Find where the given text appears and provide that cell's center as (X, Y) coordinate. 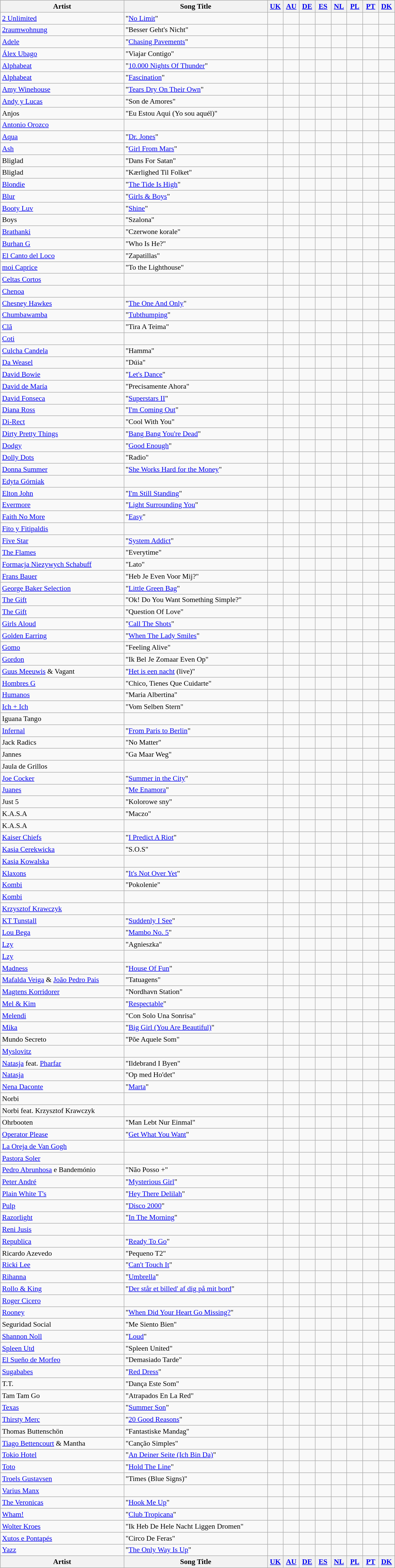
"Lato" (195, 564)
"Não Posso +" (195, 1170)
Rooney (62, 1313)
Mika (62, 1027)
Shannon Noll (62, 1336)
Republica (62, 1241)
Roger Cicero (62, 1301)
"Viajar Contigo" (195, 54)
Wham! (62, 1514)
Joe Cocker (62, 778)
Rihanna (62, 1277)
Natasja feat. Pharfar (62, 1063)
Rollo & King (62, 1289)
David Bowie (62, 374)
"10.000 Nights Of Thunder" (195, 66)
"Mambo No. 5" (195, 933)
El Sueño de Morfeo (62, 1360)
"Circo De Feras" (195, 1538)
"System Addict" (195, 541)
"Con Solo Una Sonrisa" (195, 1016)
Blondie (62, 184)
"Eu Estou Aqui (Yo sou aquél)" (195, 113)
"I Predict A Riot" (195, 837)
Seguridad Social (62, 1324)
"Son de Amores" (195, 101)
Wolter Kroes (62, 1526)
"Fascination" (195, 77)
"Suddenly I See" (195, 921)
Coti (62, 339)
Ricki Lee (62, 1265)
"Canção Simples" (195, 1443)
"Kolorowe sny" (195, 802)
Melendi (62, 1016)
Amy Winehouse (62, 89)
Ich + Ich (62, 707)
"Maria Albertina" (195, 695)
"Põe Aquele Som" (195, 1039)
Reni Jusis (62, 1229)
"Demasiado Tarde" (195, 1360)
"I'm Still Standing" (195, 493)
"Chico, Tienes Que Cuidarte" (195, 683)
Ohrbooten (62, 1123)
Pedro Abrunhosa e Bandemónio (62, 1170)
Anjos (62, 113)
"Hey There Delilah" (195, 1194)
Da Weasel (62, 363)
"Pokolenie" (195, 885)
Troels Gustavsen (62, 1479)
"The Only Way Is Up" (195, 1550)
"Dúia" (195, 363)
Humanos (62, 695)
Adele (62, 42)
Krzysztof Krawczyk (62, 909)
Thomas Buttenschön (62, 1431)
"Question Of Love" (195, 612)
La Oreja de Van Gogh (62, 1146)
"When The Lady Smiles" (195, 636)
Fito y Fitipaldis (62, 529)
Guus Meeuwis & Vagant (62, 671)
"Hook Me Up" (195, 1503)
"Atrapados En La Red" (195, 1396)
Andy y Lucas (62, 101)
Edyta Górniak (62, 481)
"Summer in the City" (195, 778)
"Who Is He?" (195, 244)
El Canto del Loco (62, 256)
"Ok! Do You Want Something Simple?" (195, 600)
Girls Aloud (62, 624)
"Precisamente Ahora" (195, 386)
Diana Ross (62, 410)
"No Limit" (195, 18)
Magtens Korridorer (62, 992)
Álex Ubago (62, 54)
"Loud" (195, 1336)
Operator Please (62, 1134)
"Spleen United" (195, 1348)
"Agnieszka" (195, 944)
Madness (62, 968)
Xutos e Pontapés (62, 1538)
Celtas Cortos (62, 279)
"Vom Selben Stern" (195, 707)
Klaxons (62, 873)
Mundo Secreto (62, 1039)
"The Tide Is High" (195, 184)
Elton John (62, 493)
"Szalona" (195, 220)
"She Works Hard for the Money" (195, 469)
Jannes (62, 754)
"Disco 2000" (195, 1206)
Booty Luv (62, 208)
Burhan G (62, 244)
Boys (62, 220)
"Umbrella" (195, 1277)
"Mysterious Girl" (195, 1182)
"Pequeno T2" (195, 1253)
Ricardo Azevedo (62, 1253)
Mel & Kim (62, 1004)
T.T. (62, 1384)
Mafalda Veiga & João Pedro Pais (62, 980)
Razorlight (62, 1217)
The Veronicas (62, 1503)
"It's Not Over Yet" (195, 873)
Formacja Niezywych Schabuff (62, 564)
Kasia Kowalska (62, 861)
"In The Morning" (195, 1217)
Di-Rect (62, 422)
Gomo (62, 647)
Toto (62, 1467)
Kasia Cerekwicka (62, 849)
Gordon (62, 659)
"The One And Only" (195, 303)
"Marta" (195, 1087)
"Maczo" (195, 814)
Kaiser Chiefs (62, 837)
Brathanki (62, 232)
Yazz (62, 1550)
"Girls & Boys" (195, 196)
Texas (62, 1407)
Dodgy (62, 446)
Jaula de Grillos (62, 766)
Dolly Dots (62, 457)
Aqua (62, 137)
KT Tunstall (62, 921)
Chumbawamba (62, 315)
"Fantastiske Mandag" (195, 1431)
"Me Enamora" (195, 790)
Hombres G (62, 683)
Norbi feat. Krzysztof Krawczyk (62, 1111)
"From Paris to Berlin" (195, 731)
David Fonseca (62, 398)
David de María (62, 386)
"Tubthumping" (195, 315)
Varius Manx (62, 1491)
"Heb Je Even Voor Mij?" (195, 576)
"Radio" (195, 457)
"Der står et billed' af dig på mit bord" (195, 1289)
"Call The Shots" (195, 624)
Just 5 (62, 802)
"Respectable" (195, 1004)
"Besser Geht's Nicht" (195, 30)
"S.O.S" (195, 849)
Infernal (62, 731)
Culcha Candela (62, 351)
"Shine" (195, 208)
Tokio Hotel (62, 1455)
"Cool With You" (195, 422)
"Nordhavn Station" (195, 992)
"Club Tropicana" (195, 1514)
"Good Enough" (195, 446)
"Bang Bang You're Dead" (195, 434)
"Me Siento Bien" (195, 1324)
"Hamma" (195, 351)
2 Unlimited (62, 18)
"Ik Heb De Hele Nacht Liggen Dromen" (195, 1526)
"Big Girl (You Are Beautiful)" (195, 1027)
Five Star (62, 541)
Tam Tam Go (62, 1396)
"Easy" (195, 517)
"Summer Son" (195, 1407)
Tiago Bettencourt & Mantha (62, 1443)
"Ready To Go" (195, 1241)
Spleen Utd (62, 1348)
"Everytime" (195, 553)
Golden Earring (62, 636)
Nena Daconte (62, 1087)
Frans Bauer (62, 576)
"Tatuagens" (195, 980)
"Can't Touch It" (195, 1265)
Pastora Soler (62, 1158)
Myslovitz (62, 1051)
"Chasing Pavements" (195, 42)
"Hold The Line" (195, 1467)
"Let's Dance" (195, 374)
"Little Green Bag" (195, 588)
Dirty Pretty Things (62, 434)
Juanes (62, 790)
Iguana Tango (62, 719)
Donna Summer (62, 469)
Blur (62, 196)
"Dança Este Som" (195, 1384)
"House Of Fun" (195, 968)
"Dans For Satan" (195, 161)
"Zapatillas" (195, 256)
Thirsty Merc (62, 1419)
"Ik Bel Je Zomaar Even Op" (195, 659)
"Times (Blue Signs)" (195, 1479)
"Man Lebt Nur Einmal" (195, 1123)
"When Did Your Heart Go Missing?" (195, 1313)
Clã (62, 327)
"Kærlighed Til Folket" (195, 173)
"Op med Ho'det" (195, 1075)
"Ga Maar Weg" (195, 754)
"Tira A Teima" (195, 327)
Ash (62, 149)
Norbi (62, 1099)
Chesney Hawkes (62, 303)
Jack Radics (62, 743)
The Flames (62, 553)
"Het is een nacht (live)" (195, 671)
"An Deiner Seite (Ich Bin Da)" (195, 1455)
"Get What You Want" (195, 1134)
"20 Good Reasons" (195, 1419)
Chenoa (62, 291)
"Feeling Alive" (195, 647)
"Dr. Jones" (195, 137)
"Light Surrounding You" (195, 505)
Lou Bega (62, 933)
"Czerwone korale" (195, 232)
"No Matter" (195, 743)
"I'm Coming Out" (195, 410)
Peter André (62, 1182)
Sugababes (62, 1372)
"Red Dress" (195, 1372)
"To the Lighthouse" (195, 267)
moi Caprice (62, 267)
"Girl From Mars" (195, 149)
Faith No More (62, 517)
"Superstars II" (195, 398)
Pulp (62, 1206)
"Ildebrand I Byen" (195, 1063)
Antonio Orozco (62, 125)
"Tears Dry On Their Own" (195, 89)
Plain White T's (62, 1194)
George Baker Selection (62, 588)
Natasja (62, 1075)
Evermore (62, 505)
2raumwohnung (62, 30)
